Determine the (x, y) coordinate at the center of the cell enclosing the given text.  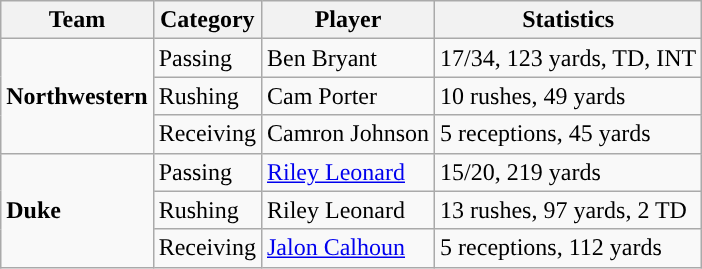
Statistics (568, 20)
Category (207, 20)
15/20, 219 yards (568, 172)
13 rushes, 97 yards, 2 TD (568, 210)
Jalon Calhoun (348, 248)
Player (348, 20)
5 receptions, 45 yards (568, 134)
Ben Bryant (348, 58)
17/34, 123 yards, TD, INT (568, 58)
Team (77, 20)
Duke (77, 210)
Northwestern (77, 96)
Cam Porter (348, 96)
10 rushes, 49 yards (568, 96)
5 receptions, 112 yards (568, 248)
Camron Johnson (348, 134)
